Determine the [X, Y] coordinate at the center of the cell enclosing the given text.  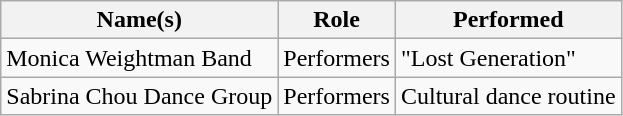
Sabrina Chou Dance Group [140, 96]
Performed [508, 20]
"Lost Generation" [508, 58]
Role [337, 20]
Name(s) [140, 20]
Cultural dance routine [508, 96]
Monica Weightman Band [140, 58]
